Extract the (x, y) coordinate from the center of the cell holding the provided text.  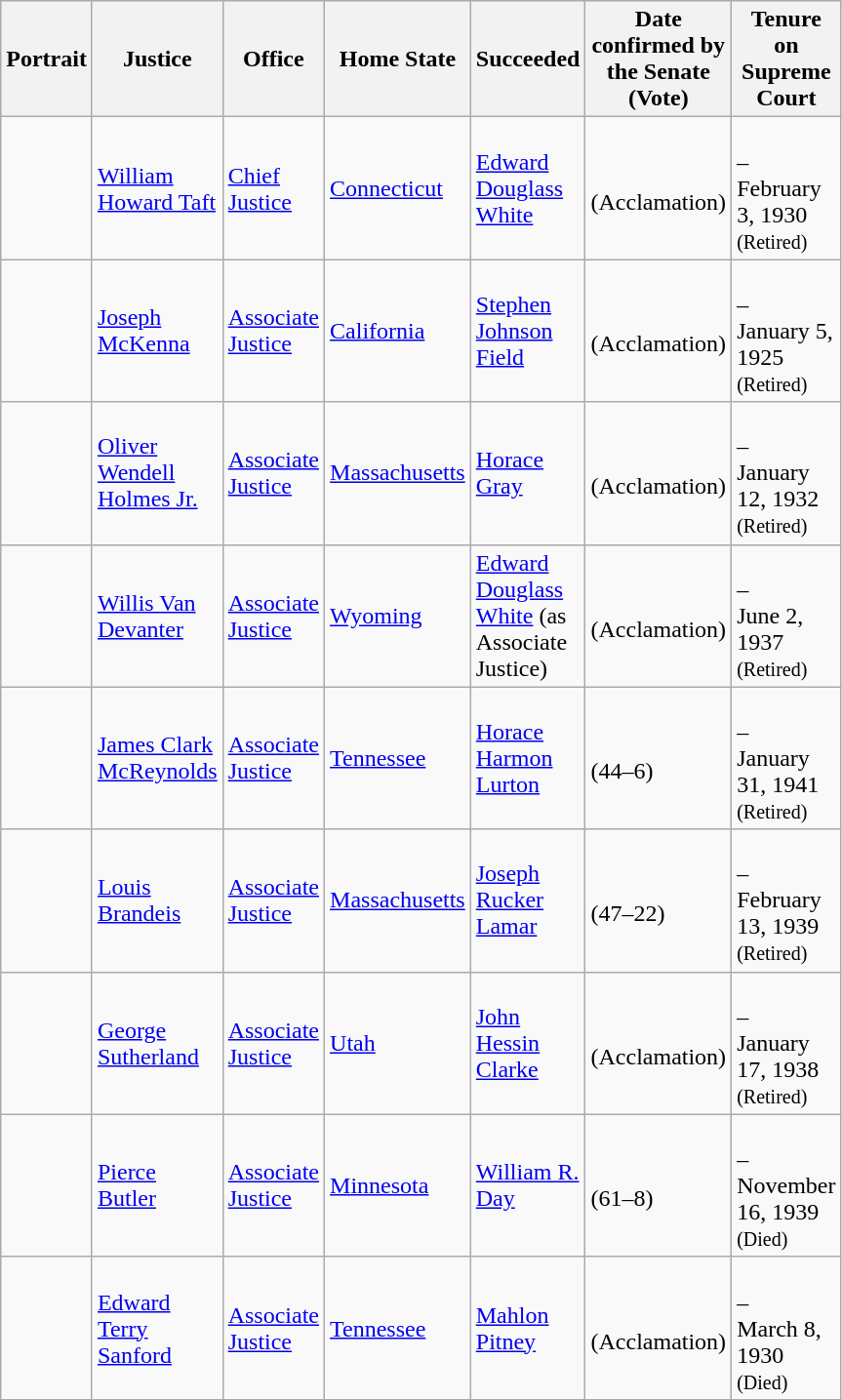
Tenure on Supreme Court (786, 59)
Home State (398, 59)
–June 2, 1937(Retired) (786, 616)
(44–6) (659, 758)
Wyoming (398, 616)
James Clark McReynolds (157, 758)
Willis Van Devanter (157, 616)
William R. Day (528, 1185)
Edward Terry Sanford (157, 1328)
–January 12, 1932(Retired) (786, 473)
Date confirmed by the Senate(Vote) (659, 59)
George Sutherland (157, 1043)
Oliver Wendell Holmes Jr. (157, 473)
Chief Justice (273, 188)
–November 16, 1939(Died) (786, 1185)
Joseph Rucker Lamar (528, 900)
William Howard Taft (157, 188)
California (398, 331)
Edward Douglass White (as Associate Justice) (528, 616)
John Hessin Clarke (528, 1043)
(61–8) (659, 1185)
Horace Gray (528, 473)
–February 3, 1930(Retired) (786, 188)
–February 13, 1939(Retired) (786, 900)
Utah (398, 1043)
Louis Brandeis (157, 900)
–January 31, 1941(Retired) (786, 758)
Portrait (47, 59)
Succeeded (528, 59)
Office (273, 59)
Joseph McKenna (157, 331)
–January 5, 1925(Retired) (786, 331)
Justice (157, 59)
–March 8, 1930(Died) (786, 1328)
Minnesota (398, 1185)
Connecticut (398, 188)
Stephen Johnson Field (528, 331)
Horace Harmon Lurton (528, 758)
Pierce Butler (157, 1185)
–January 17, 1938(Retired) (786, 1043)
(47–22) (659, 900)
Mahlon Pitney (528, 1328)
Edward Douglass White (528, 188)
